Return (x, y) of the center of cell containing provided text 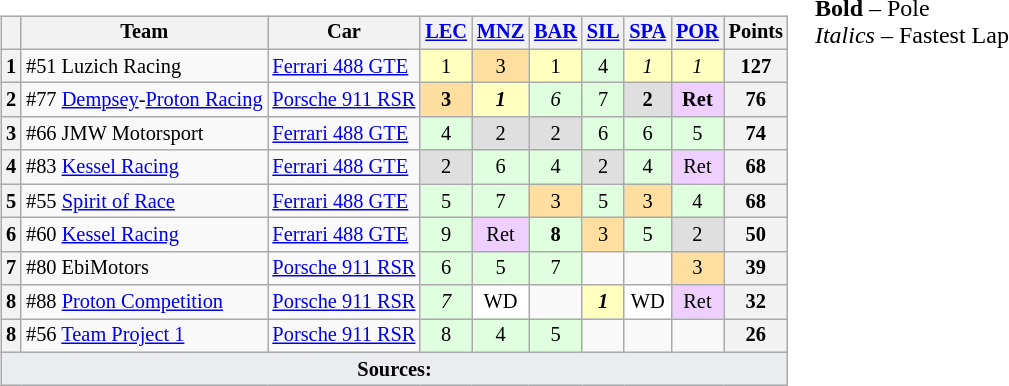
#80 EbiMotors (144, 268)
50 (756, 235)
#77 Dempsey-Proton Racing (144, 100)
#88 Proton Competition (144, 302)
74 (756, 134)
LEC (446, 33)
#66 JMW Motorsport (144, 134)
MNZ (500, 33)
SPA (648, 33)
32 (756, 302)
Sources: (394, 369)
9 (446, 235)
Team (144, 33)
127 (756, 66)
POR (698, 33)
BAR (556, 33)
26 (756, 336)
76 (756, 100)
#51 Luzich Racing (144, 66)
#83 Kessel Racing (144, 167)
#60 Kessel Racing (144, 235)
Points (756, 33)
39 (756, 268)
SIL (604, 33)
#55 Spirit of Race (144, 201)
Car (344, 33)
#56 Team Project 1 (144, 336)
